Return the (x, y) coordinate for the center point of the cell that contains the specified text.  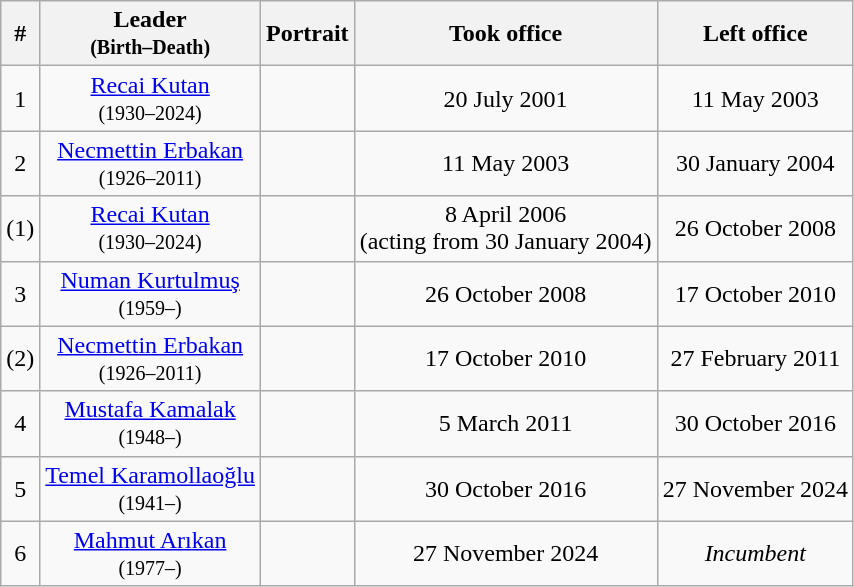
Mustafa Kamalak(1948–) (150, 424)
2 (20, 164)
(2) (20, 358)
5 March 2011 (506, 424)
27 February 2011 (755, 358)
Left office (755, 34)
1 (20, 98)
Took office (506, 34)
Leader(Birth–Death) (150, 34)
8 April 2006(acting from 30 January 2004) (506, 228)
Mahmut Arıkan(1977–) (150, 554)
6 (20, 554)
# (20, 34)
Incumbent (755, 554)
3 (20, 294)
(1) (20, 228)
4 (20, 424)
Portrait (307, 34)
20 July 2001 (506, 98)
5 (20, 488)
Numan Kurtulmuş(1959–) (150, 294)
Temel Karamollaoğlu(1941–) (150, 488)
30 January 2004 (755, 164)
